Capture the cell that displays the provided text and extract its (X, Y) central coordinate. 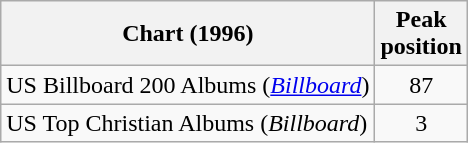
US Billboard 200 Albums (Billboard) (188, 85)
3 (421, 123)
87 (421, 85)
US Top Christian Albums (Billboard) (188, 123)
Peakposition (421, 34)
Chart (1996) (188, 34)
